From the cell containing the given text, extract its center point as [x, y] coordinate. 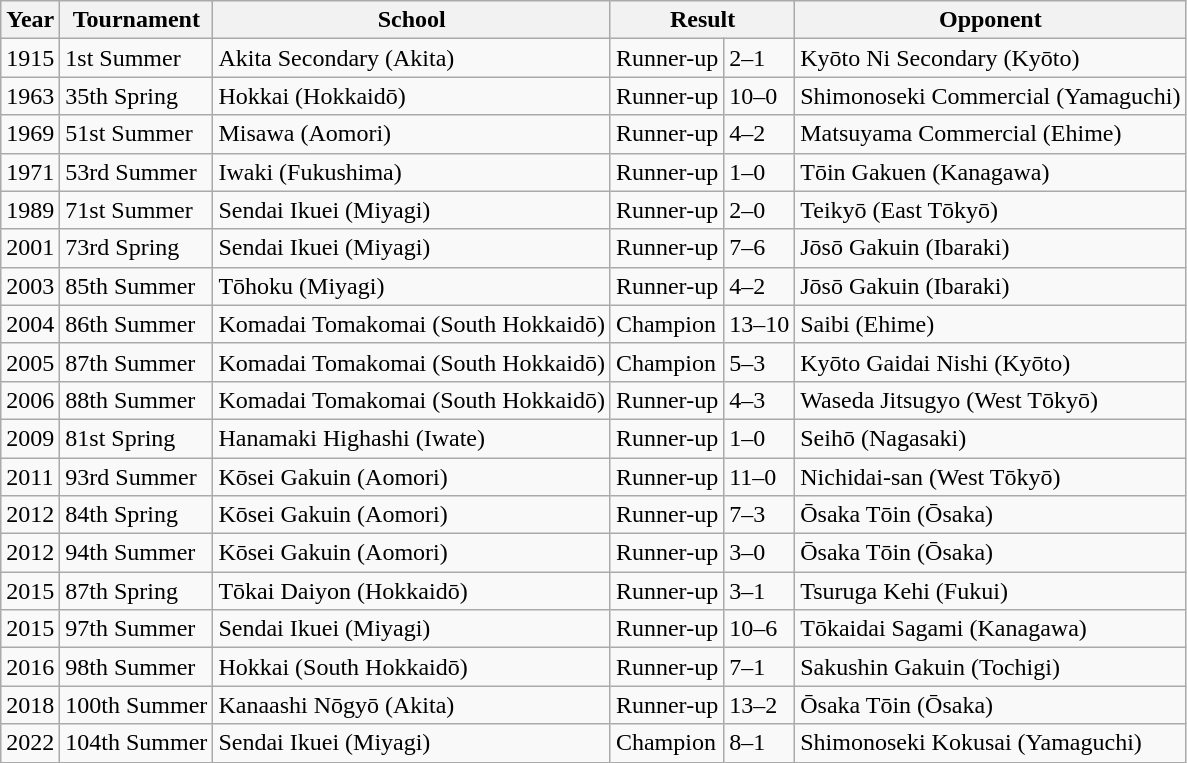
2011 [30, 477]
3–1 [760, 591]
Hokkai (Hokkaidō) [412, 96]
2005 [30, 362]
1915 [30, 58]
Tōkai Daiyon (Hokkaidō) [412, 591]
Teikyō (East Tōkyō) [990, 210]
2004 [30, 324]
1989 [30, 210]
13–2 [760, 705]
Matsuyama Commercial (Ehime) [990, 134]
1971 [30, 172]
53rd Summer [136, 172]
13–10 [760, 324]
8–1 [760, 743]
87th Spring [136, 591]
4–3 [760, 400]
84th Spring [136, 515]
School [412, 20]
Sakushin Gakuin (Tochigi) [990, 667]
7–1 [760, 667]
100th Summer [136, 705]
35th Spring [136, 96]
51st Summer [136, 134]
93rd Summer [136, 477]
Waseda Jitsugyo (West Tōkyō) [990, 400]
Kanaashi Nōgyō (Akita) [412, 705]
Saibi (Ehime) [990, 324]
2016 [30, 667]
3–0 [760, 553]
Shimonoseki Kokusai (Yamaguchi) [990, 743]
73rd Spring [136, 248]
81st Spring [136, 438]
Tournament [136, 20]
Result [702, 20]
85th Summer [136, 286]
Kyōto Gaidai Nishi (Kyōto) [990, 362]
1969 [30, 134]
5–3 [760, 362]
Tsuruga Kehi (Fukui) [990, 591]
Opponent [990, 20]
Misawa (Aomori) [412, 134]
2022 [30, 743]
97th Summer [136, 629]
1963 [30, 96]
2018 [30, 705]
2009 [30, 438]
71st Summer [136, 210]
Hanamaki Highashi (Iwate) [412, 438]
10–0 [760, 96]
Tōkaidai Sagami (Kanagawa) [990, 629]
Hokkai (South Hokkaidō) [412, 667]
Nichidai-san (West Tōkyō) [990, 477]
Akita Secondary (Akita) [412, 58]
Iwaki (Fukushima) [412, 172]
7–6 [760, 248]
104th Summer [136, 743]
10–6 [760, 629]
86th Summer [136, 324]
98th Summer [136, 667]
Seihō (Nagasaki) [990, 438]
7–3 [760, 515]
Year [30, 20]
11–0 [760, 477]
Tōhoku (Miyagi) [412, 286]
88th Summer [136, 400]
1st Summer [136, 58]
2–0 [760, 210]
Kyōto Ni Secondary (Kyōto) [990, 58]
Shimonoseki Commercial (Yamaguchi) [990, 96]
2–1 [760, 58]
Tōin Gakuen (Kanagawa) [990, 172]
87th Summer [136, 362]
2001 [30, 248]
2003 [30, 286]
2006 [30, 400]
94th Summer [136, 553]
